Scan for the cell matching the given text and deliver its [x, y] coordinate at center. 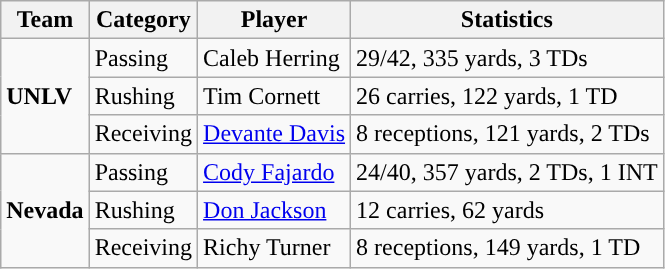
Player [274, 20]
24/40, 357 yards, 2 TDs, 1 INT [508, 172]
Richy Turner [274, 248]
12 carries, 62 yards [508, 210]
Devante Davis [274, 134]
Team [45, 20]
Tim Cornett [274, 96]
Statistics [508, 20]
26 carries, 122 yards, 1 TD [508, 96]
Nevada [45, 210]
8 receptions, 121 yards, 2 TDs [508, 134]
Don Jackson [274, 210]
29/42, 335 yards, 3 TDs [508, 58]
UNLV [45, 96]
8 receptions, 149 yards, 1 TD [508, 248]
Category [143, 20]
Cody Fajardo [274, 172]
Caleb Herring [274, 58]
